Output the [X, Y] coordinate of the center of the cell containing the given text.  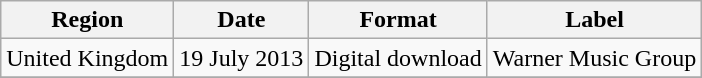
Date [242, 20]
Region [88, 20]
Label [594, 20]
Warner Music Group [594, 58]
Digital download [398, 58]
19 July 2013 [242, 58]
United Kingdom [88, 58]
Format [398, 20]
